Scan for the cell matching the given text and deliver its (x, y) coordinate at center. 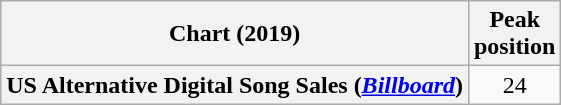
Chart (2019) (235, 34)
Peakposition (514, 34)
US Alternative Digital Song Sales (Billboard) (235, 85)
24 (514, 85)
